Detect which cell encompasses the target text, then output its [X, Y] center coordinate. 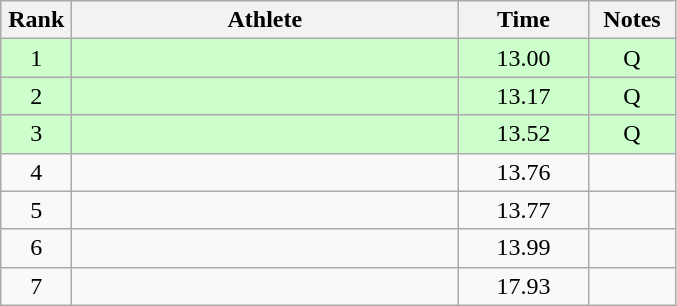
13.77 [524, 210]
1 [36, 58]
Notes [632, 20]
Athlete [265, 20]
13.52 [524, 134]
4 [36, 172]
7 [36, 286]
13.00 [524, 58]
3 [36, 134]
13.99 [524, 248]
13.17 [524, 96]
Time [524, 20]
17.93 [524, 286]
6 [36, 248]
2 [36, 96]
Rank [36, 20]
5 [36, 210]
13.76 [524, 172]
